Detect which cell encompasses the target text, then output its (x, y) center coordinate. 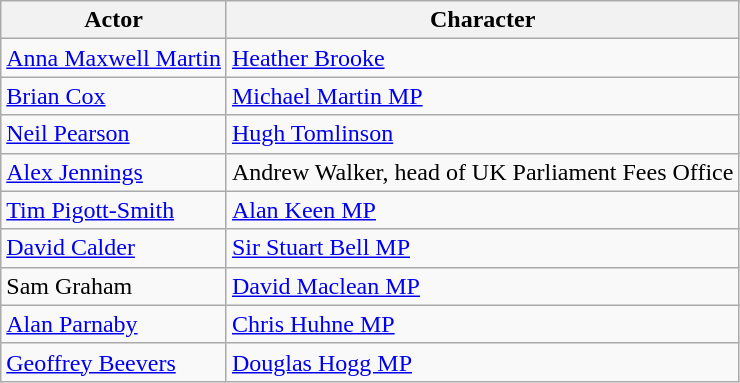
Anna Maxwell Martin (114, 58)
Tim Pigott-Smith (114, 210)
Andrew Walker, head of UK Parliament Fees Office (482, 172)
David Calder (114, 248)
David Maclean MP (482, 286)
Neil Pearson (114, 134)
Brian Cox (114, 96)
Chris Huhne MP (482, 324)
Alan Parnaby (114, 324)
Douglas Hogg MP (482, 362)
Hugh Tomlinson (482, 134)
Character (482, 20)
Alan Keen MP (482, 210)
Heather Brooke (482, 58)
Geoffrey Beevers (114, 362)
Alex Jennings (114, 172)
Michael Martin MP (482, 96)
Sam Graham (114, 286)
Sir Stuart Bell MP (482, 248)
Actor (114, 20)
